Locate the cell with the specified text and output its (x, y) center coordinate. 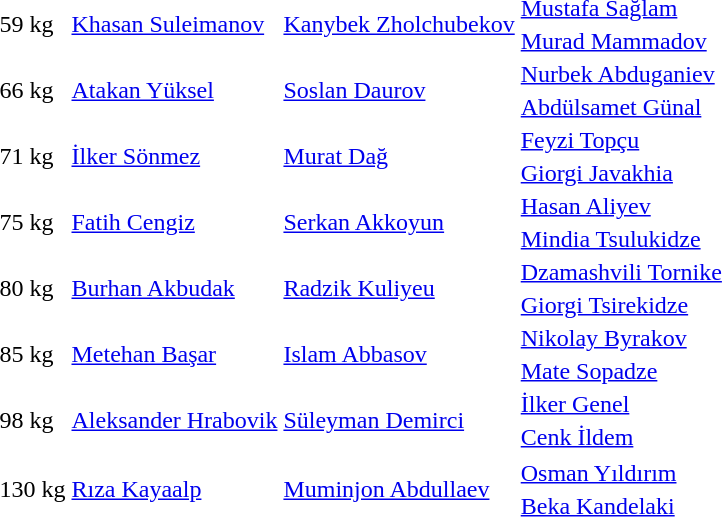
Fatih Cengiz (174, 222)
İlker Sönmez (174, 156)
Metehan Başar (174, 354)
Süleyman Demirci (399, 420)
Soslan Daurov (399, 90)
Atakan Yüksel (174, 90)
Murat Dağ (399, 156)
Radzik Kuliyeu (399, 288)
Serkan Akkoyun (399, 222)
Islam Abbasov (399, 354)
Burhan Akbudak (174, 288)
Aleksander Hrabovik (174, 420)
